Return [X, Y] of the center of cell containing provided text 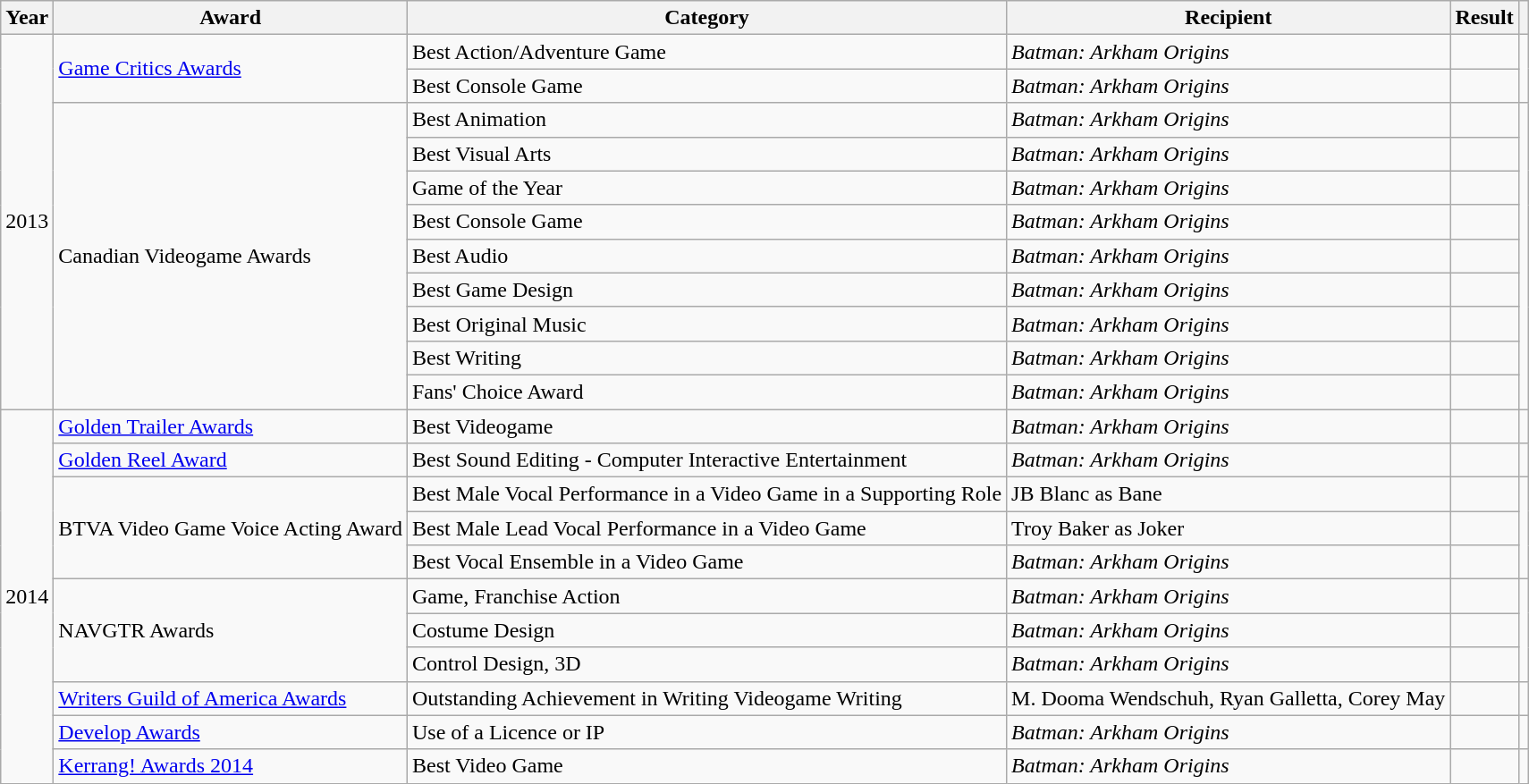
JB Blanc as Bane [1229, 494]
Category [706, 18]
Control Design, 3D [706, 664]
Best Video Game [706, 766]
Costume Design [706, 630]
Golden Trailer Awards [231, 426]
2013 [27, 222]
Best Original Music [706, 324]
Kerrang! Awards 2014 [231, 766]
Best Visual Arts [706, 154]
Golden Reel Award [231, 460]
Fans' Choice Award [706, 392]
Game Critics Awards [231, 69]
BTVA Video Game Voice Acting Award [231, 528]
NAVGTR Awards [231, 630]
Game of the Year [706, 188]
Use of a Licence or IP [706, 732]
Best Animation [706, 120]
M. Dooma Wendschuh, Ryan Galletta, Corey May [1229, 698]
2014 [27, 597]
Best Male Vocal Performance in a Video Game in a Supporting Role [706, 494]
Canadian Videogame Awards [231, 256]
Year [27, 18]
Best Sound Editing - Computer Interactive Entertainment [706, 460]
Game, Franchise Action [706, 596]
Result [1484, 18]
Best Vocal Ensemble in a Video Game [706, 562]
Develop Awards [231, 732]
Best Male Lead Vocal Performance in a Video Game [706, 528]
Best Action/Adventure Game [706, 52]
Troy Baker as Joker [1229, 528]
Best Game Design [706, 290]
Best Videogame [706, 426]
Outstanding Achievement in Writing Videogame Writing [706, 698]
Award [231, 18]
Best Writing [706, 358]
Recipient [1229, 18]
Writers Guild of America Awards [231, 698]
Best Audio [706, 256]
